Pinpoint the cell where the given text exists, returning its [X, Y] midpoint coordinate. 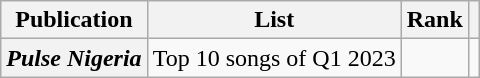
Pulse Nigeria [74, 58]
Top 10 songs of Q1 2023 [274, 58]
Rank [434, 20]
List [274, 20]
Publication [74, 20]
